Pinpoint the cell where the given text exists, returning its [x, y] midpoint coordinate. 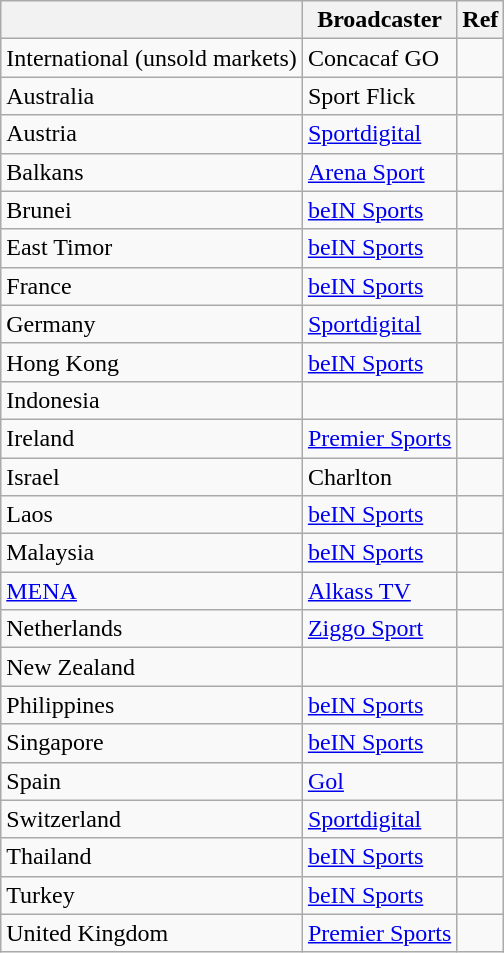
Balkans [152, 172]
Thailand [152, 857]
Charlton [379, 477]
New Zealand [152, 667]
United Kingdom [152, 933]
MENA [152, 591]
Spain [152, 781]
Arena Sport [379, 172]
Turkey [152, 895]
Laos [152, 515]
Philippines [152, 705]
Singapore [152, 743]
Ziggo Sport [379, 629]
Hong Kong [152, 362]
Malaysia [152, 553]
Gol [379, 781]
Concacaf GO [379, 58]
France [152, 286]
Broadcaster [379, 20]
Australia [152, 96]
Brunei [152, 210]
Ref [480, 20]
International (unsold markets) [152, 58]
Ireland [152, 438]
Indonesia [152, 400]
Netherlands [152, 629]
Alkass TV [379, 591]
Israel [152, 477]
Austria [152, 134]
Sport Flick [379, 96]
Germany [152, 324]
Switzerland [152, 819]
East Timor [152, 248]
